Pinpoint the cell where the given text exists, returning its [x, y] midpoint coordinate. 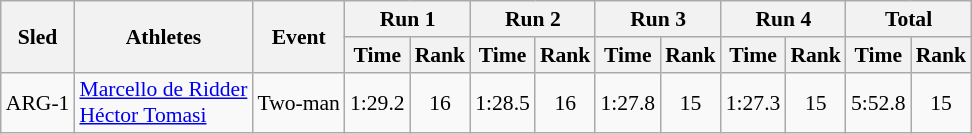
Run 3 [658, 19]
5:52.8 [878, 102]
Two-man [298, 102]
1:29.2 [378, 102]
1:28.5 [502, 102]
ARG-1 [38, 102]
1:27.8 [628, 102]
Total [908, 19]
Event [298, 36]
1:27.3 [754, 102]
Run 4 [784, 19]
Run 2 [532, 19]
Athletes [163, 36]
Run 1 [408, 19]
Marcello de RidderHéctor Tomasi [163, 102]
Sled [38, 36]
